Determine the [x, y] coordinate at the center of the cell enclosing the given text.  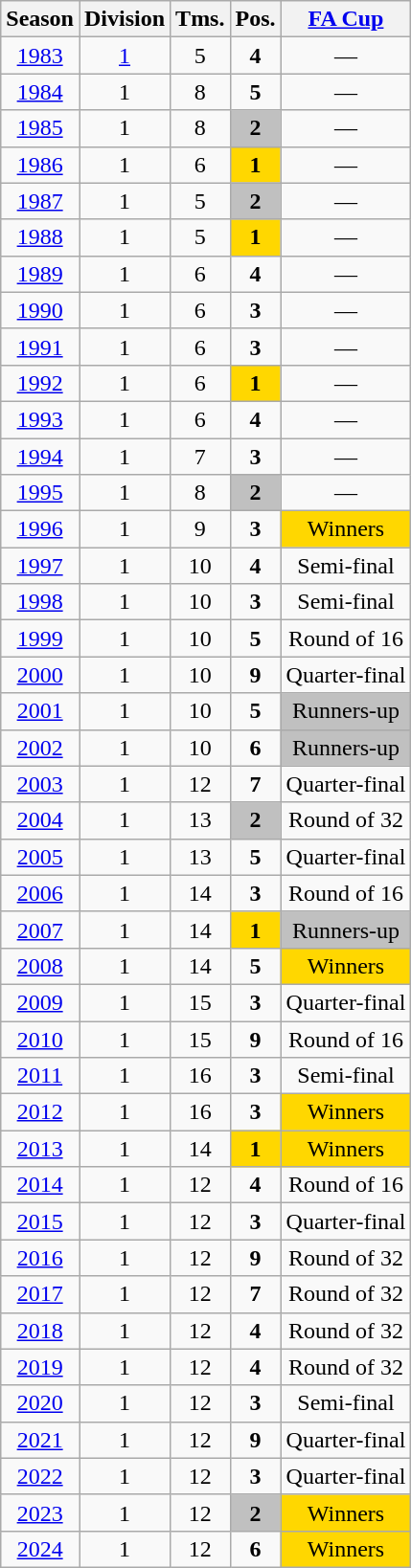
2013 [40, 1149]
2008 [40, 966]
2016 [40, 1258]
2007 [40, 930]
2010 [40, 1039]
1985 [40, 128]
2020 [40, 1403]
2006 [40, 893]
1986 [40, 165]
2019 [40, 1367]
2015 [40, 1221]
2012 [40, 1112]
2021 [40, 1440]
1997 [40, 566]
1984 [40, 92]
Pos. [255, 19]
2017 [40, 1294]
1990 [40, 310]
2024 [40, 1549]
1992 [40, 383]
2000 [40, 675]
1989 [40, 274]
1999 [40, 638]
1998 [40, 602]
2022 [40, 1476]
2001 [40, 711]
2004 [40, 820]
FA Cup [346, 19]
1993 [40, 419]
2009 [40, 1002]
Tms. [200, 19]
1988 [40, 237]
Season [40, 19]
2002 [40, 748]
2014 [40, 1185]
2011 [40, 1076]
1991 [40, 347]
1996 [40, 529]
1994 [40, 457]
2023 [40, 1512]
1983 [40, 56]
Division [125, 19]
2005 [40, 857]
1987 [40, 201]
2003 [40, 784]
2018 [40, 1331]
1995 [40, 493]
